Return the (x, y) coordinate for the center point of the cell that contains the specified text.  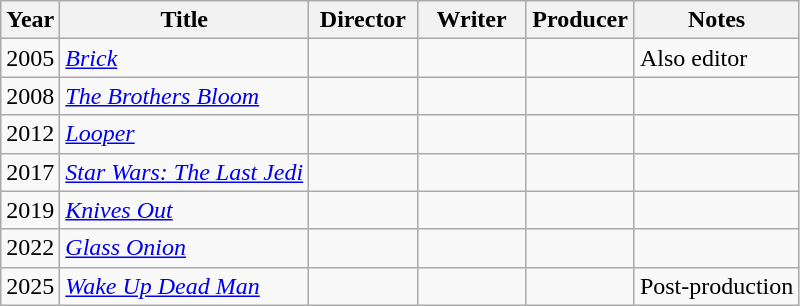
2019 (30, 210)
Brick (184, 58)
2025 (30, 286)
Producer (580, 20)
2008 (30, 96)
Year (30, 20)
Title (184, 20)
Wake Up Dead Man (184, 286)
Knives Out (184, 210)
Notes (716, 20)
Post-production (716, 286)
Also editor (716, 58)
2022 (30, 248)
2017 (30, 172)
Looper (184, 134)
Director (364, 20)
Star Wars: The Last Jedi (184, 172)
Writer (472, 20)
Glass Onion (184, 248)
The Brothers Bloom (184, 96)
2005 (30, 58)
2012 (30, 134)
